Extract the [X, Y] coordinate from the center of the cell holding the provided text.  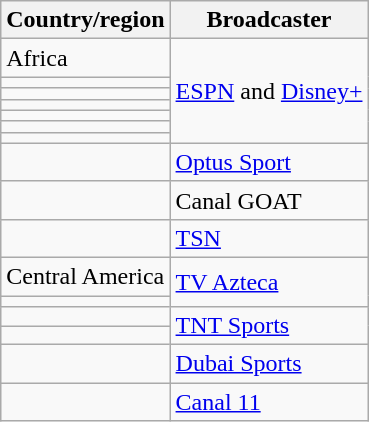
Dubai Sports [269, 364]
Canal 11 [269, 402]
Optus Sport [269, 162]
Canal GOAT [269, 200]
Country/region [86, 20]
Central America [86, 276]
TSN [269, 238]
ESPN and Disney+ [269, 91]
TV Azteca [269, 282]
Broadcaster [269, 20]
TNT Sports [269, 326]
Africa [86, 58]
